Extract the (X, Y) coordinate from the center of the cell holding the provided text.  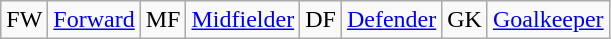
GK (465, 20)
Defender (391, 20)
Forward (94, 20)
MF (163, 20)
Midfielder (243, 20)
Goalkeeper (548, 20)
DF (321, 20)
FW (24, 20)
